Return the [X, Y] coordinate for the center point of the cell that contains the specified text.  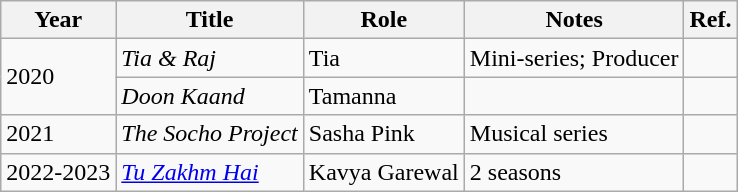
2021 [58, 134]
Kavya Garewal [384, 172]
The Socho Project [210, 134]
Sasha Pink [384, 134]
Ref. [710, 20]
Role [384, 20]
Tu Zakhm Hai [210, 172]
Tia [384, 58]
Tamanna [384, 96]
Title [210, 20]
Tia & Raj [210, 58]
Doon Kaand [210, 96]
2 seasons [574, 172]
2020 [58, 77]
Mini-series; Producer [574, 58]
Year [58, 20]
Musical series [574, 134]
Notes [574, 20]
2022-2023 [58, 172]
